Search for the cell housing the specified text and yield its [x, y] center coordinate. 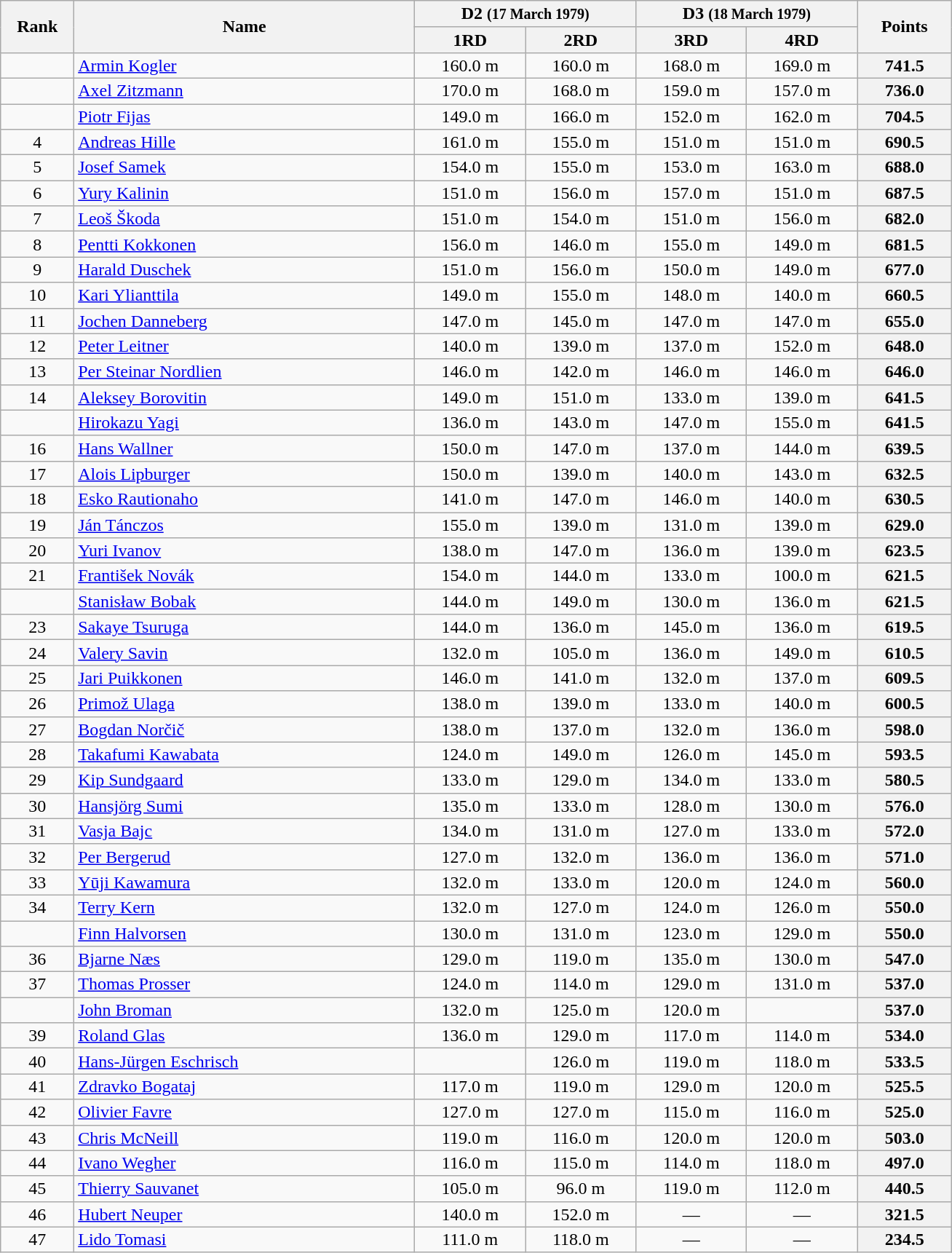
27 [38, 730]
142.0 m [581, 371]
20 [38, 550]
111.0 m [470, 1239]
Hirokazu Yagi [245, 422]
Thomas Prosser [245, 984]
619.5 [905, 628]
598.0 [905, 730]
Valery Savin [245, 652]
Esko Rautionaho [245, 499]
128.0 m [691, 805]
21 [38, 577]
572.0 [905, 831]
42 [38, 1112]
593.5 [905, 754]
34 [38, 907]
5 [38, 167]
Yury Kalinin [245, 194]
Lido Tomasi [245, 1239]
Bogdan Norčič [245, 730]
Sakaye Tsuruga [245, 628]
Piotr Fijas [245, 116]
4 [38, 143]
Armin Kogler [245, 66]
Hans-Jürgen Eschrisch [245, 1062]
741.5 [905, 66]
576.0 [905, 805]
736.0 [905, 90]
440.5 [905, 1188]
Josef Samek [245, 167]
630.5 [905, 499]
Kari Ylianttila [245, 296]
148.0 m [691, 296]
8 [38, 245]
D2 (17 March 1979) [525, 15]
533.5 [905, 1062]
660.5 [905, 296]
37 [38, 984]
Olivier Favre [245, 1112]
Vasja Bajc [245, 831]
Axel Zitzmann [245, 90]
Jochen Danneberg [245, 320]
41 [38, 1086]
609.5 [905, 679]
610.5 [905, 652]
Andreas Hille [245, 143]
170.0 m [470, 90]
Kip Sundgaard [245, 780]
Stanisław Bobak [245, 601]
534.0 [905, 1035]
639.5 [905, 448]
30 [38, 805]
11 [38, 320]
687.5 [905, 194]
123.0 m [691, 933]
44 [38, 1163]
10 [38, 296]
Name [245, 27]
682.0 [905, 218]
Primož Ulaga [245, 703]
3RD [691, 39]
321.5 [905, 1214]
33 [38, 882]
704.5 [905, 116]
100.0 m [802, 577]
Yuri Ivanov [245, 550]
Per Steinar Nordlien [245, 371]
2RD [581, 39]
Jari Puikkonen [245, 679]
690.5 [905, 143]
547.0 [905, 960]
503.0 [905, 1137]
Hans Wallner [245, 448]
525.0 [905, 1112]
36 [38, 960]
31 [38, 831]
16 [38, 448]
655.0 [905, 320]
Zdravko Bogataj [245, 1086]
125.0 m [581, 1011]
Per Bergerud [245, 856]
39 [38, 1035]
Rank [38, 27]
26 [38, 703]
František Novák [245, 577]
Hubert Neuper [245, 1214]
571.0 [905, 856]
4RD [802, 39]
Finn Halvorsen [245, 933]
162.0 m [802, 116]
648.0 [905, 347]
Pentti Kokkonen [245, 245]
681.5 [905, 245]
9 [38, 269]
19 [38, 526]
Hansjörg Sumi [245, 805]
14 [38, 398]
46 [38, 1214]
632.5 [905, 473]
25 [38, 679]
234.5 [905, 1239]
560.0 [905, 882]
Takafumi Kawabata [245, 754]
169.0 m [802, 66]
Peter Leitner [245, 347]
Aleksey Borovitin [245, 398]
43 [38, 1137]
18 [38, 499]
688.0 [905, 167]
Thierry Sauvanet [245, 1188]
40 [38, 1062]
6 [38, 194]
28 [38, 754]
Bjarne Næs [245, 960]
29 [38, 780]
646.0 [905, 371]
Leoš Škoda [245, 218]
47 [38, 1239]
32 [38, 856]
677.0 [905, 269]
12 [38, 347]
Points [905, 27]
Chris McNeill [245, 1137]
45 [38, 1188]
23 [38, 628]
159.0 m [691, 90]
163.0 m [802, 167]
497.0 [905, 1163]
623.5 [905, 550]
600.5 [905, 703]
John Broman [245, 1011]
166.0 m [581, 116]
24 [38, 652]
1RD [470, 39]
525.5 [905, 1086]
Harald Duschek [245, 269]
Yūji Kawamura [245, 882]
Alois Lipburger [245, 473]
Ján Tánczos [245, 526]
Roland Glas [245, 1035]
7 [38, 218]
17 [38, 473]
13 [38, 371]
112.0 m [802, 1188]
Ivano Wegher [245, 1163]
161.0 m [470, 143]
580.5 [905, 780]
D3 (18 March 1979) [747, 15]
629.0 [905, 526]
153.0 m [691, 167]
96.0 m [581, 1188]
Terry Kern [245, 907]
